From the cell containing the given text, extract its center point as [X, Y] coordinate. 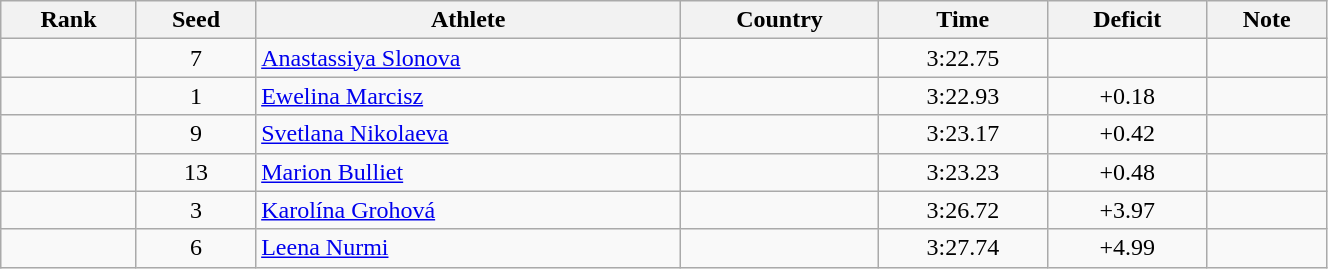
Seed [196, 20]
13 [196, 172]
7 [196, 58]
+4.99 [1127, 248]
3:26.72 [962, 210]
+3.97 [1127, 210]
3:23.17 [962, 134]
Time [962, 20]
+0.42 [1127, 134]
Anastassiya Slonova [468, 58]
Athlete [468, 20]
3:22.93 [962, 96]
Leena Nurmi [468, 248]
Svetlana Nikolaeva [468, 134]
3 [196, 210]
+0.48 [1127, 172]
+0.18 [1127, 96]
3:22.75 [962, 58]
3:23.23 [962, 172]
Karolína Grohová [468, 210]
1 [196, 96]
9 [196, 134]
Marion Bulliet [468, 172]
Rank [69, 20]
6 [196, 248]
Note [1266, 20]
Country [780, 20]
Deficit [1127, 20]
Ewelina Marcisz [468, 96]
3:27.74 [962, 248]
